From the cell containing the given text, extract its center point as (x, y) coordinate. 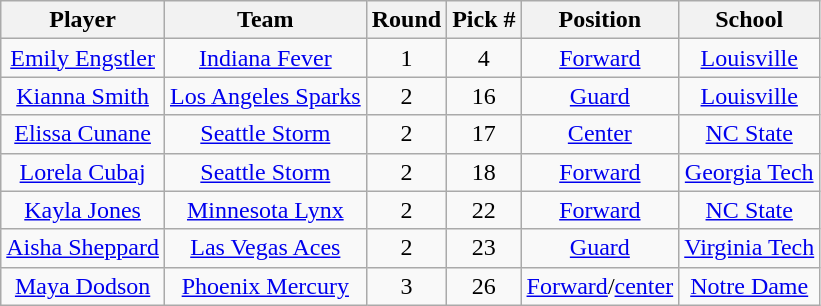
Team (265, 20)
Elissa Cunane (83, 134)
16 (484, 96)
Kianna Smith (83, 96)
Notre Dame (750, 286)
School (750, 20)
Phoenix Mercury (265, 286)
Aisha Sheppard (83, 248)
Forward/center (600, 286)
Minnesota Lynx (265, 210)
Position (600, 20)
Emily Engstler (83, 58)
4 (484, 58)
Center (600, 134)
18 (484, 172)
Pick # (484, 20)
3 (406, 286)
26 (484, 286)
22 (484, 210)
Maya Dodson (83, 286)
Virginia Tech (750, 248)
Indiana Fever (265, 58)
Las Vegas Aces (265, 248)
Lorela Cubaj (83, 172)
23 (484, 248)
1 (406, 58)
Los Angeles Sparks (265, 96)
Kayla Jones (83, 210)
Round (406, 20)
Player (83, 20)
17 (484, 134)
Georgia Tech (750, 172)
